Capture the cell that displays the provided text and extract its [x, y] central coordinate. 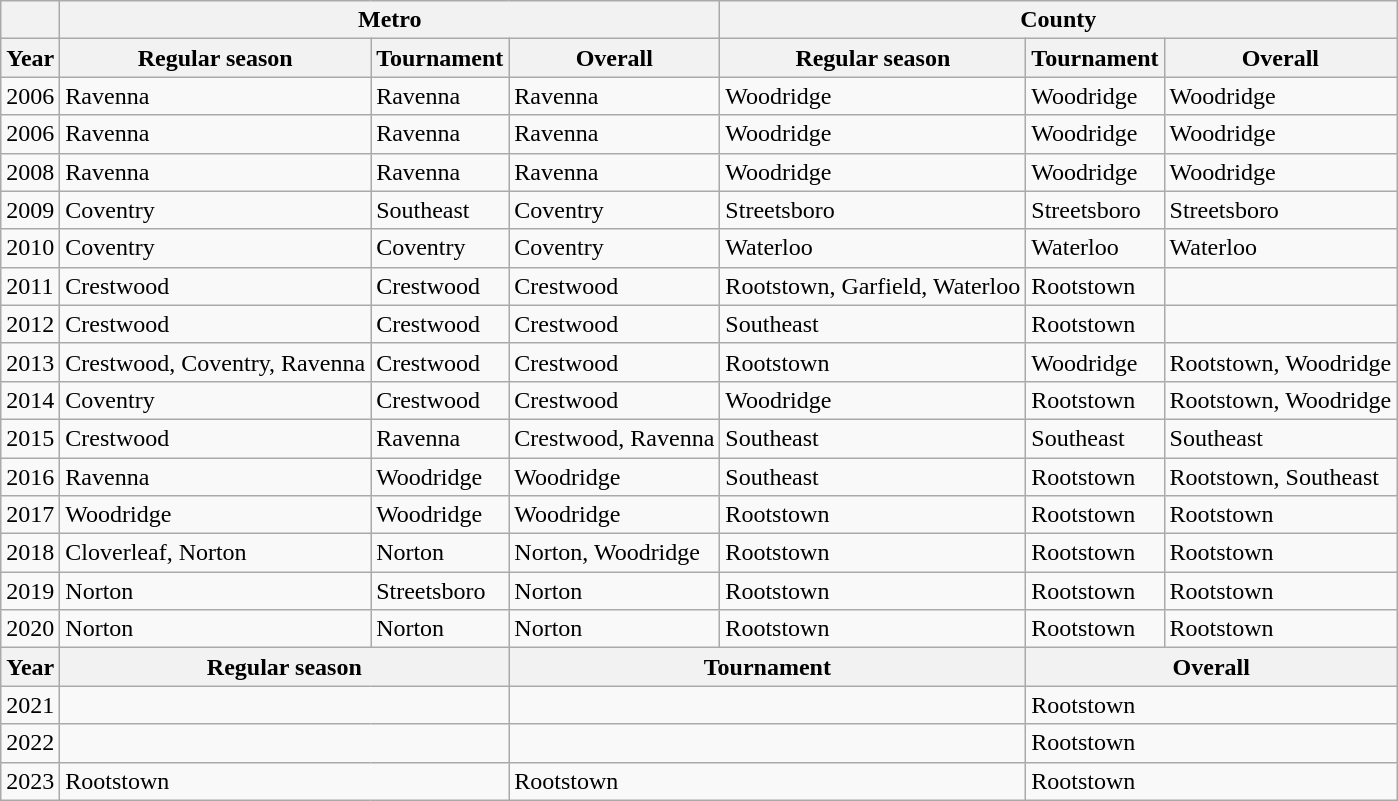
Crestwood, Coventry, Ravenna [216, 362]
2011 [30, 286]
2017 [30, 515]
2018 [30, 553]
2013 [30, 362]
Cloverleaf, Norton [216, 553]
2008 [30, 172]
2020 [30, 629]
2022 [30, 743]
2016 [30, 477]
2014 [30, 400]
Rootstown, Southeast [1280, 477]
County [1058, 20]
2010 [30, 248]
2015 [30, 438]
Norton, Woodridge [614, 553]
2009 [30, 210]
2023 [30, 781]
2019 [30, 591]
Crestwood, Ravenna [614, 438]
Metro [390, 20]
2021 [30, 705]
2012 [30, 324]
Rootstown, Garfield, Waterloo [873, 286]
